Return (X, Y) of the center of cell containing provided text 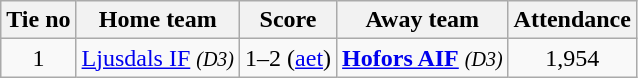
Score (288, 20)
Hofors AIF (D3) (422, 58)
Ljusdals IF (D3) (158, 58)
1–2 (aet) (288, 58)
1,954 (572, 58)
Away team (422, 20)
1 (38, 58)
Home team (158, 20)
Tie no (38, 20)
Attendance (572, 20)
